Determine the (X, Y) coordinate at the center of the cell enclosing the given text.  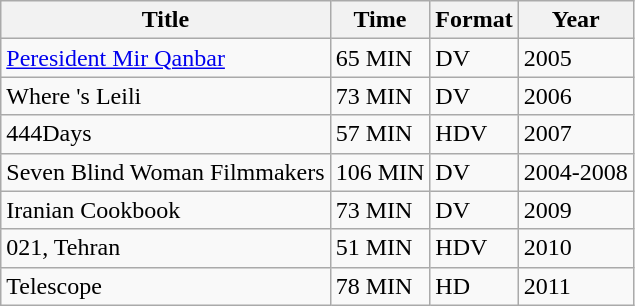
65 MIN (380, 58)
106 MIN (380, 172)
2011 (576, 286)
HD (474, 286)
Iranian Cookbook (166, 210)
Peresident Mir Qanbar (166, 58)
444Days (166, 134)
2005 (576, 58)
Seven Blind Woman Filmmakers (166, 172)
Format (474, 20)
51 MIN (380, 248)
57 MIN (380, 134)
2009 (576, 210)
2006 (576, 96)
Where 's Leili (166, 96)
2004-2008 (576, 172)
78 MIN (380, 286)
021, Tehran (166, 248)
Time (380, 20)
2007 (576, 134)
Title (166, 20)
2010 (576, 248)
Telescope (166, 286)
Year (576, 20)
